Scan for the cell matching the given text and deliver its (x, y) coordinate at center. 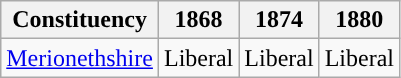
1880 (359, 20)
1874 (279, 20)
Merionethshire (80, 58)
1868 (198, 20)
Constituency (80, 20)
